Output the [x, y] coordinate of the center of the cell containing the given text.  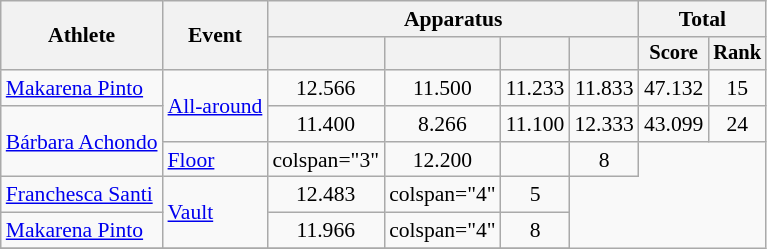
All-around [216, 106]
11.400 [326, 124]
Event [216, 36]
43.099 [674, 124]
12.566 [326, 88]
Athlete [82, 36]
11.966 [326, 231]
Vault [216, 212]
15 [737, 88]
Score [674, 54]
Total [702, 19]
colspan="3" [326, 160]
12.333 [604, 124]
11.100 [536, 124]
24 [737, 124]
8.266 [442, 124]
5 [536, 195]
47.132 [674, 88]
Rank [737, 54]
11.233 [536, 88]
11.833 [604, 88]
Apparatus [453, 19]
Franchesca Santi [82, 195]
Floor [216, 160]
11.500 [442, 88]
12.200 [442, 160]
Bárbara Achondo [82, 142]
12.483 [326, 195]
